Extract the [X, Y] coordinate from the center of the cell holding the provided text.  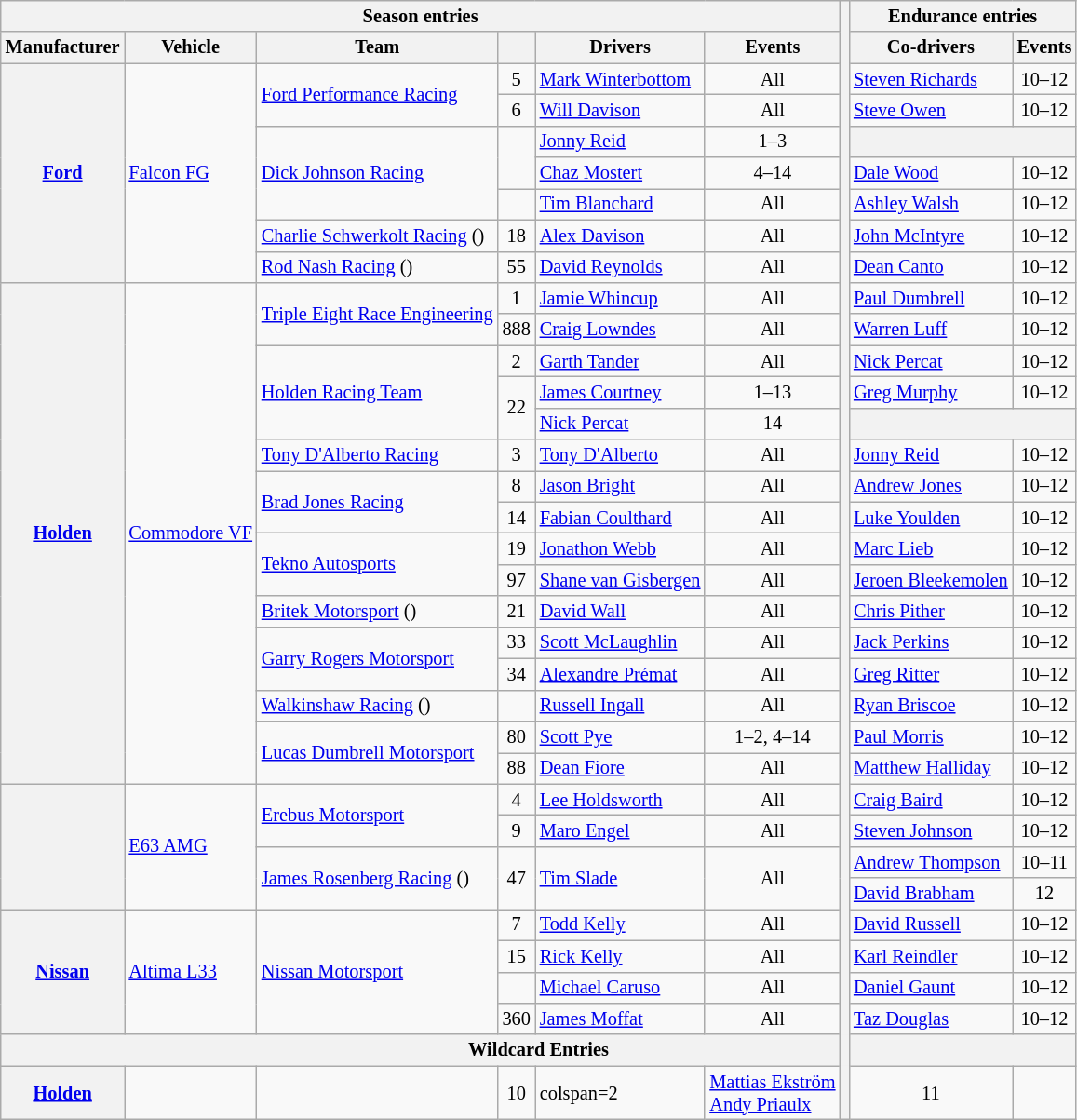
1–13 [773, 392]
Craig Lowndes [620, 330]
55 [517, 267]
Nissan Motorsport [378, 972]
8 [517, 486]
Todd Kelly [620, 924]
David Brabham [931, 894]
Dick Johnson Racing [378, 173]
888 [517, 330]
Nissan [63, 972]
Chaz Mostert [620, 173]
33 [517, 642]
Co-drivers [931, 47]
Rick Kelly [620, 956]
Andrew Jones [931, 486]
Warren Luff [931, 330]
3 [517, 455]
Holden Racing Team [378, 393]
Endurance entries [963, 16]
Fabian Coulthard [620, 518]
Scott Pye [620, 736]
10–11 [1044, 862]
Garry Rogers Motorsport [378, 657]
Michael Caruso [620, 988]
David Russell [931, 924]
Andrew Thompson [931, 862]
34 [517, 674]
Jason Bright [620, 486]
Rod Nash Racing () [378, 267]
Russell Ingall [620, 706]
Walkinshaw Racing () [378, 706]
Alexandre Prémat [620, 674]
Scott McLaughlin [620, 642]
Luke Youlden [931, 518]
Ryan Briscoe [931, 706]
Dean Canto [931, 267]
22 [517, 408]
19 [517, 548]
Drivers [620, 47]
Vehicle [191, 47]
1 [517, 298]
Steven Richards [931, 79]
4 [517, 800]
Paul Morris [931, 736]
James Courtney [620, 392]
Mattias Ekström Andy Priaulx [773, 1093]
97 [517, 580]
11 [931, 1093]
Lee Holdsworth [620, 800]
Greg Murphy [931, 392]
1–2, 4–14 [773, 736]
88 [517, 768]
1–3 [773, 142]
Ashley Walsh [931, 204]
Dean Fiore [620, 768]
Tekno Autosports [378, 564]
Jonathon Webb [620, 548]
12 [1044, 894]
5 [517, 79]
Tony D'Alberto [620, 455]
Lucas Dumbrell Motorsport [378, 752]
80 [517, 736]
6 [517, 110]
James Moffat [620, 1019]
Tony D'Alberto Racing [378, 455]
Mark Winterbottom [620, 79]
Season entries [421, 16]
Steve Owen [931, 110]
18 [517, 236]
Alex Davison [620, 236]
Tim Slade [620, 877]
Britek Motorsport () [378, 612]
Marc Lieb [931, 548]
Dale Wood [931, 173]
Brad Jones Racing [378, 501]
360 [517, 1019]
Greg Ritter [931, 674]
David Reynolds [620, 267]
Taz Douglas [931, 1019]
Maro Engel [620, 830]
Jack Perkins [931, 642]
21 [517, 612]
Garth Tander [620, 361]
John McIntyre [931, 236]
Altima L33 [191, 972]
James Rosenberg Racing () [378, 877]
David Wall [620, 612]
Will Davison [620, 110]
Steven Johnson [931, 830]
Commodore VF [191, 533]
Tim Blanchard [620, 204]
Jeroen Bleekemolen [931, 580]
Shane van Gisbergen [620, 580]
10 [517, 1093]
Triple Eight Race Engineering [378, 313]
E63 AMG [191, 847]
Paul Dumbrell [931, 298]
Manufacturer [63, 47]
4–14 [773, 173]
Team [378, 47]
Falcon FG [191, 173]
9 [517, 830]
Ford Performance Racing [378, 95]
7 [517, 924]
Jamie Whincup [620, 298]
15 [517, 956]
Chris Pither [931, 612]
Ford [63, 173]
colspan=2 [620, 1093]
Charlie Schwerkolt Racing () [378, 236]
Erebus Motorsport [378, 816]
Karl Reindler [931, 956]
47 [517, 877]
2 [517, 361]
Matthew Halliday [931, 768]
Craig Baird [931, 800]
Daniel Gaunt [931, 988]
Wildcard Entries [538, 1050]
